Capture the cell that displays the provided text and extract its [x, y] central coordinate. 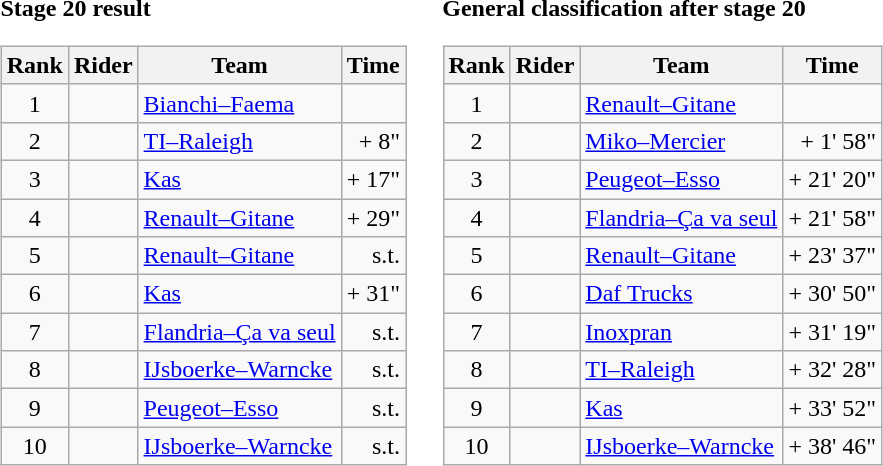
+ 23' 37" [832, 256]
+ 1' 58" [832, 141]
+ 31" [373, 294]
+ 31' 19" [832, 332]
+ 29" [373, 217]
+ 38' 46" [832, 446]
+ 21' 20" [832, 179]
+ 33' 52" [832, 408]
Bianchi–Faema [240, 103]
+ 32' 28" [832, 370]
+ 17" [373, 179]
Daf Trucks [682, 294]
+ 30' 50" [832, 294]
Miko–Mercier [682, 141]
+ 8" [373, 141]
+ 21' 58" [832, 217]
Inoxpran [682, 332]
